Pinpoint the cell where the given text exists, returning its (X, Y) midpoint coordinate. 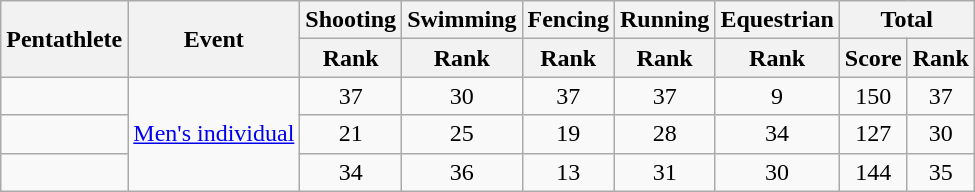
13 (568, 172)
Score (873, 58)
9 (777, 96)
31 (664, 172)
Fencing (568, 20)
36 (462, 172)
Men's individual (214, 134)
Equestrian (777, 20)
127 (873, 134)
Shooting (351, 20)
28 (664, 134)
150 (873, 96)
35 (940, 172)
25 (462, 134)
Pentathlete (64, 39)
Swimming (462, 20)
144 (873, 172)
Running (664, 20)
Total (906, 20)
Event (214, 39)
19 (568, 134)
21 (351, 134)
